Determine the (x, y) coordinate at the center of the cell enclosing the given text.  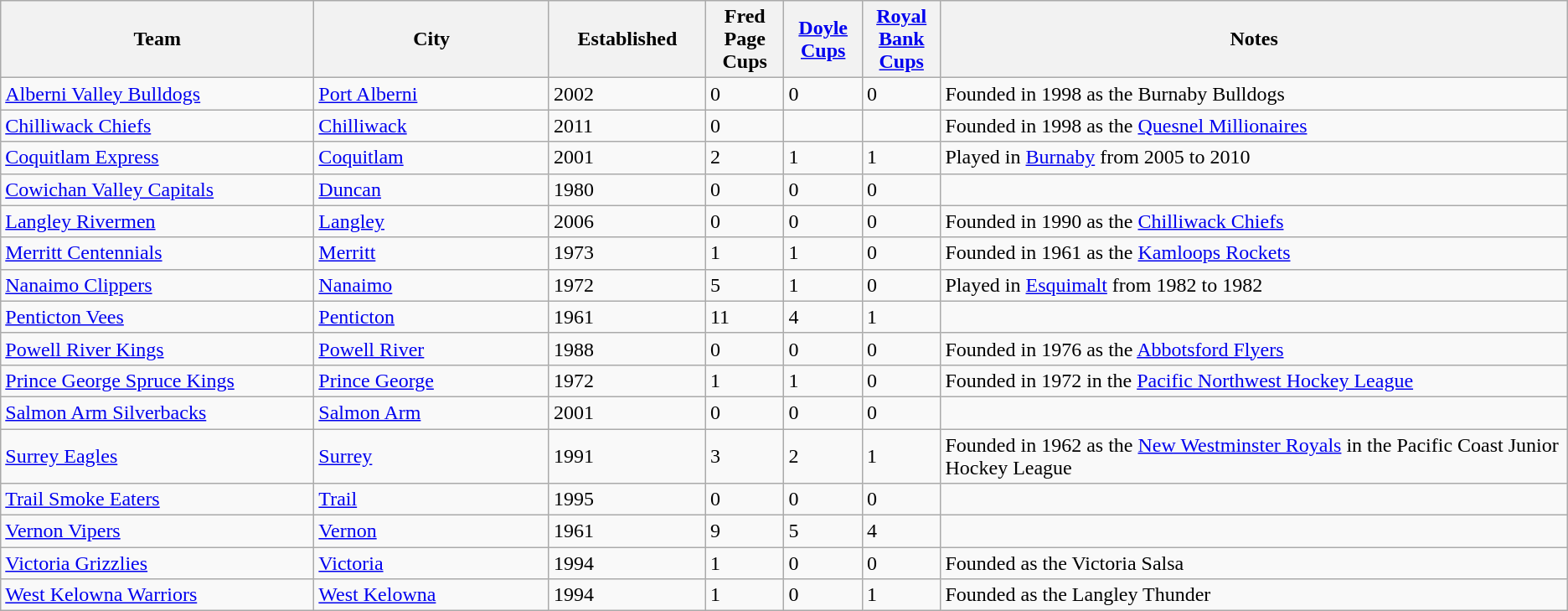
Merritt Centennials (157, 253)
Royal Bank Cups (901, 39)
Founded in 1998 as the Quesnel Millionaires (1254, 126)
Coquitlam (432, 158)
1988 (627, 349)
1995 (627, 500)
City (432, 39)
Salmon Arm (432, 412)
Founded in 1990 as the Chilliwack Chiefs (1254, 221)
2002 (627, 94)
Fred Page Cups (745, 39)
Founded in 1962 as the New Westminster Royals in the Pacific Coast Junior Hockey League (1254, 456)
Notes (1254, 39)
Langley Rivermen (157, 221)
Founded as the Victoria Salsa (1254, 563)
Coquitlam Express (157, 158)
Alberni Valley Bulldogs (157, 94)
Salmon Arm Silverbacks (157, 412)
Trail Smoke Eaters (157, 500)
11 (745, 317)
2006 (627, 221)
Founded in 1972 in the Pacific Northwest Hockey League (1254, 381)
Founded in 1998 as the Burnaby Bulldogs (1254, 94)
Chilliwack (432, 126)
Langley (432, 221)
1991 (627, 456)
Played in Burnaby from 2005 to 2010 (1254, 158)
West Kelowna Warriors (157, 595)
Team (157, 39)
Cowichan Valley Capitals (157, 189)
Founded in 1961 as the Kamloops Rockets (1254, 253)
Merritt (432, 253)
Powell River (432, 349)
9 (745, 531)
Powell River Kings (157, 349)
Doyle Cups (823, 39)
Founded in 1976 as the Abbotsford Flyers (1254, 349)
Played in Esquimalt from 1982 to 1982 (1254, 285)
Chilliwack Chiefs (157, 126)
Surrey (432, 456)
Victoria Grizzlies (157, 563)
Victoria (432, 563)
Vernon (432, 531)
3 (745, 456)
Founded as the Langley Thunder (1254, 595)
1973 (627, 253)
Nanaimo (432, 285)
2011 (627, 126)
West Kelowna (432, 595)
Established (627, 39)
Surrey Eagles (157, 456)
Prince George (432, 381)
Trail (432, 500)
Vernon Vipers (157, 531)
Prince George Spruce Kings (157, 381)
Penticton Vees (157, 317)
Nanaimo Clippers (157, 285)
Port Alberni (432, 94)
Duncan (432, 189)
1980 (627, 189)
Penticton (432, 317)
